Identify which cell holds the provided text, then report its (X, Y) central coordinate. 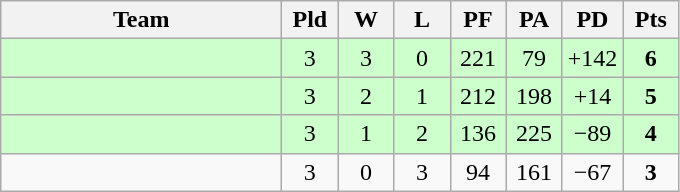
136 (478, 134)
Pts (651, 20)
4 (651, 134)
−67 (592, 172)
198 (534, 96)
Pld (310, 20)
5 (651, 96)
Team (142, 20)
PD (592, 20)
W (366, 20)
−89 (592, 134)
PA (534, 20)
161 (534, 172)
94 (478, 172)
+14 (592, 96)
L (422, 20)
212 (478, 96)
+142 (592, 58)
6 (651, 58)
79 (534, 58)
225 (534, 134)
PF (478, 20)
221 (478, 58)
